Output the (X, Y) coordinate of the center of the cell containing the given text.  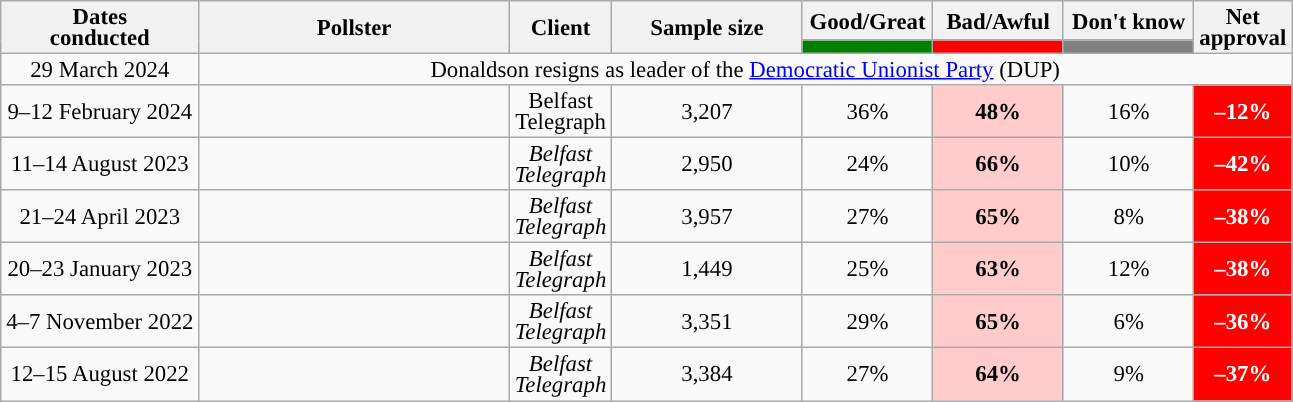
66% (998, 164)
–42% (1243, 164)
3,351 (708, 322)
Sample size (708, 28)
36% (868, 112)
21–24 April 2023 (100, 216)
63% (998, 270)
24% (868, 164)
Net approval (1243, 28)
25% (868, 270)
3,957 (708, 216)
3,207 (708, 112)
Pollster (354, 28)
9–12 February 2024 (100, 112)
1,449 (708, 270)
–37% (1243, 374)
Client (560, 28)
29% (868, 322)
Good/Great (868, 20)
8% (1128, 216)
–36% (1243, 322)
29 March 2024 (100, 70)
48% (998, 112)
16% (1128, 112)
64% (998, 374)
12% (1128, 270)
Bad/Awful (998, 20)
3,384 (708, 374)
6% (1128, 322)
10% (1128, 164)
Don't know (1128, 20)
–12% (1243, 112)
9% (1128, 374)
11–14 August 2023 (100, 164)
2,950 (708, 164)
4–7 November 2022 (100, 322)
20–23 January 2023 (100, 270)
Datesconducted (100, 28)
Donaldson resigns as leader of the Democratic Unionist Party (DUP) (746, 70)
12–15 August 2022 (100, 374)
